Find where the given text appears and provide that cell's center as (X, Y) coordinate. 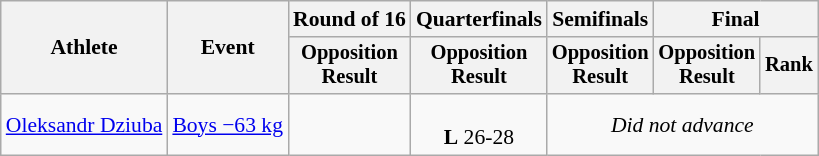
Quarterfinals (479, 19)
Boys −63 kg (228, 124)
Did not advance (682, 124)
Final (736, 19)
Rank (789, 66)
Semifinals (600, 19)
L 26-28 (479, 124)
Oleksandr Dziuba (84, 124)
Round of 16 (350, 19)
Athlete (84, 48)
Event (228, 48)
